Pinpoint the cell where the given text exists, returning its (x, y) midpoint coordinate. 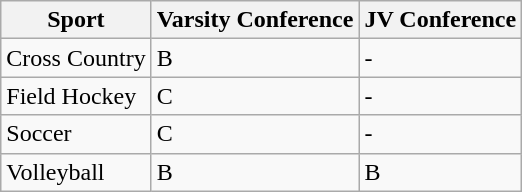
Cross Country (76, 58)
Volleyball (76, 172)
Soccer (76, 134)
Sport (76, 20)
Field Hockey (76, 96)
Varsity Conference (255, 20)
JV Conference (440, 20)
